Locate the cell with the specified text and output its (X, Y) center coordinate. 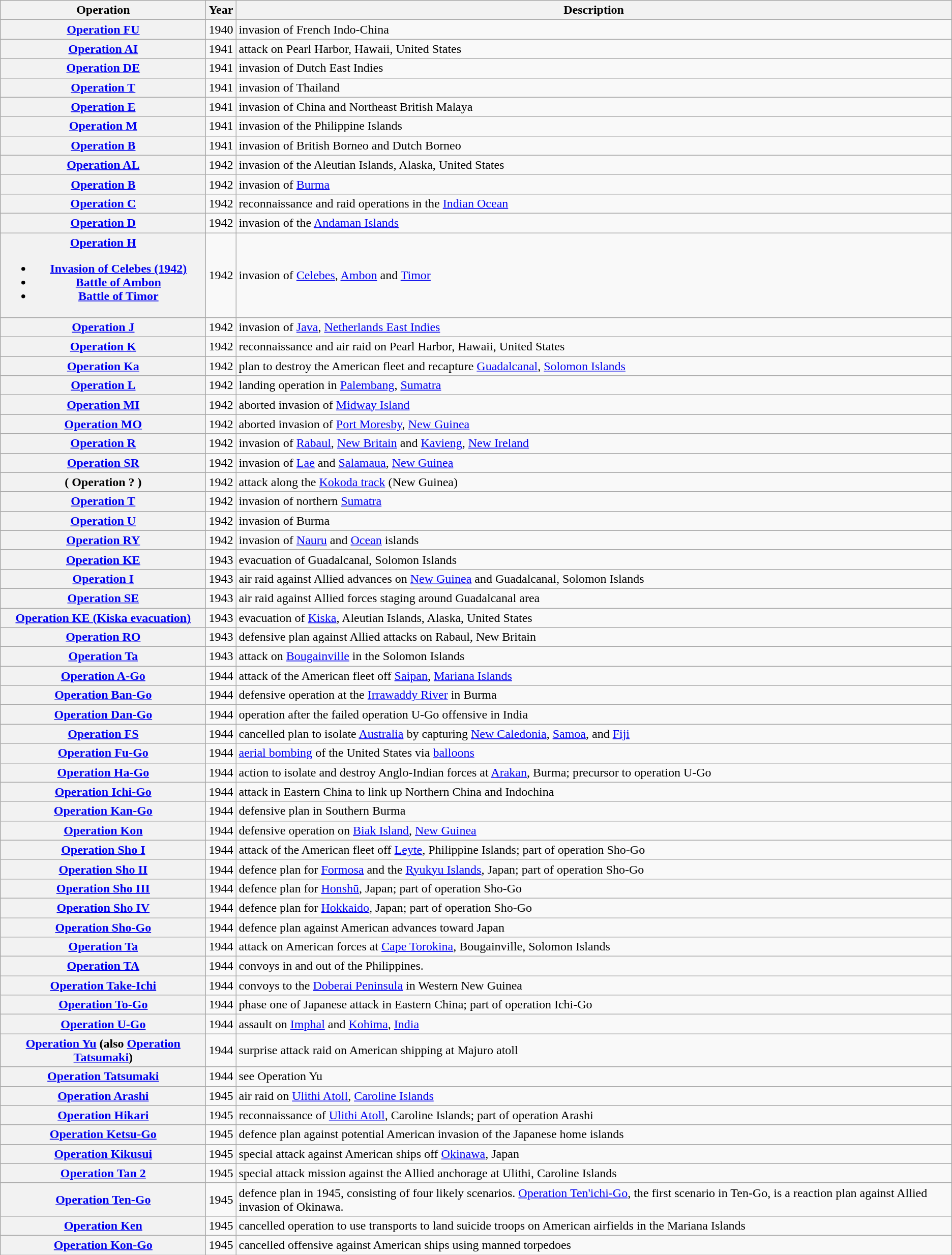
Operation E (103, 107)
air raid on Ulithi Atoll, Caroline Islands (594, 1096)
phase one of Japanese attack in Eastern China; part of operation Ichi-Go (594, 1005)
Operation J (103, 327)
Operation KE (103, 559)
Operation Arashi (103, 1096)
Operation Tan 2 (103, 1173)
cancelled offensive against American ships using manned torpedoes (594, 1245)
Operation HInvasion of Celebes (1942)Battle of AmbonBattle of Timor (103, 276)
Operation Sho IV (103, 908)
Operation Sho-Go (103, 927)
Operation To-Go (103, 1005)
defensive operation at the Irrawaddy River in Burma (594, 695)
Operation AI (103, 49)
aerial bombing of the United States via balloons (594, 753)
Operation Yu (also Operation Tatsumaki) (103, 1051)
defensive operation on Biak Island, New Guinea (594, 830)
action to isolate and destroy Anglo-Indian forces at Arakan, Burma; precursor to operation U-Go (594, 772)
Operation Kon-Go (103, 1245)
Operation Ken (103, 1226)
aborted invasion of Port Moresby, New Guinea (594, 424)
special attack against American ships off Okinawa, Japan (594, 1154)
Operation K (103, 347)
Operation (103, 10)
operation after the failed operation U-Go offensive in India (594, 714)
Operation MO (103, 424)
Operation Tatsumaki (103, 1077)
invasion of Nauru and Ocean islands (594, 540)
( Operation ? ) (103, 482)
Operation M (103, 126)
invasion of French Indo-China (594, 29)
Operation FS (103, 734)
invasion of Celebes, Ambon and Timor (594, 276)
defensive plan in Southern Burma (594, 811)
attack on Pearl Harbor, Hawaii, United States (594, 49)
Operation Ichi-Go (103, 792)
invasion of Java, Netherlands East Indies (594, 327)
Operation Sho I (103, 850)
invasion of the Andaman Islands (594, 223)
plan to destroy the American fleet and recapture Guadalcanal, Solomon Islands (594, 366)
Operation D (103, 223)
Operation U-Go (103, 1024)
Operation SR (103, 463)
invasion of China and Northeast British Malaya (594, 107)
reconnaissance of Ulithi Atoll, Caroline Islands; part of operation Arashi (594, 1115)
Operation KE (Kiska evacuation) (103, 618)
invasion of Lae and Salamaua, New Guinea (594, 463)
evacuation of Guadalcanal, Solomon Islands (594, 559)
Operation SE (103, 598)
convoys to the Doberai Peninsula in Western New Guinea (594, 985)
defence plan against American advances toward Japan (594, 927)
Operation Ketsu-Go (103, 1134)
invasion of northern Sumatra (594, 501)
Operation MI (103, 405)
invasion of Dutch East Indies (594, 68)
surprise attack raid on American shipping at Majuro atoll (594, 1051)
Operation C (103, 203)
defence plan for Formosa and the Ryukyu Islands, Japan; part of operation Sho-Go (594, 869)
invasion of British Borneo and Dutch Borneo (594, 145)
Operation DE (103, 68)
invasion of the Philippine Islands (594, 126)
defensive plan against Allied attacks on Rabaul, New Britain (594, 637)
defence plan against potential American invasion of the Japanese home islands (594, 1134)
attack in Eastern China to link up Northern China and Indochina (594, 792)
see Operation Yu (594, 1077)
Operation Kikusui (103, 1154)
reconnaissance and raid operations in the Indian Ocean (594, 203)
Operation Kan-Go (103, 811)
Operation RY (103, 540)
Operation Ban-Go (103, 695)
attack of the American fleet off Saipan, Mariana Islands (594, 676)
Operation L (103, 385)
invasion of Thailand (594, 87)
Operation FU (103, 29)
landing operation in Palembang, Sumatra (594, 385)
assault on Imphal and Kohima, India (594, 1024)
defence plan for Honshū, Japan; part of operation Sho-Go (594, 888)
reconnaissance and air raid on Pearl Harbor, Hawaii, United States (594, 347)
Operation AL (103, 165)
cancelled operation to use transports to land suicide troops on American airfields in the Mariana Islands (594, 1226)
Operation Fu-Go (103, 753)
Operation Dan-Go (103, 714)
cancelled plan to isolate Australia by capturing New Caledonia, Samoa, and Fiji (594, 734)
Operation Sho III (103, 888)
aborted invasion of Midway Island (594, 405)
Operation I (103, 579)
air raid against Allied forces staging around Guadalcanal area (594, 598)
air raid against Allied advances on New Guinea and Guadalcanal, Solomon Islands (594, 579)
evacuation of Kiska, Aleutian Islands, Alaska, United States (594, 618)
Operation RO (103, 637)
attack on Bougainville in the Solomon Islands (594, 656)
Operation A-Go (103, 676)
attack on American forces at Cape Torokina, Bougainville, Solomon Islands (594, 947)
attack along the Kokoda track (New Guinea) (594, 482)
Operation R (103, 443)
1940 (221, 29)
invasion of Rabaul, New Britain and Kavieng, New Ireland (594, 443)
Operation U (103, 521)
Operation Ten-Go (103, 1199)
attack of the American fleet off Leyte, Philippine Islands; part of operation Sho-Go (594, 850)
Operation Ha-Go (103, 772)
Operation Ka (103, 366)
Operation Sho II (103, 869)
Operation TA (103, 966)
convoys in and out of the Philippines. (594, 966)
defence plan for Hokkaido, Japan; part of operation Sho-Go (594, 908)
special attack mission against the Allied anchorage at Ulithi, Caroline Islands (594, 1173)
Operation Hikari (103, 1115)
Operation Take-Ichi (103, 985)
Year (221, 10)
Description (594, 10)
invasion of the Aleutian Islands, Alaska, United States (594, 165)
Operation Kon (103, 830)
